Identify which cell holds the provided text, then report its (X, Y) central coordinate. 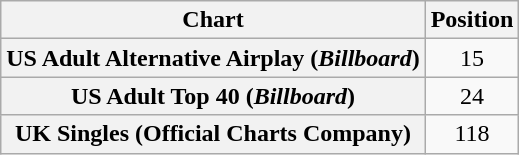
UK Singles (Official Charts Company) (213, 134)
15 (472, 58)
24 (472, 96)
Chart (213, 20)
US Adult Alternative Airplay (Billboard) (213, 58)
118 (472, 134)
US Adult Top 40 (Billboard) (213, 96)
Position (472, 20)
